Search for the cell housing the specified text and yield its [x, y] center coordinate. 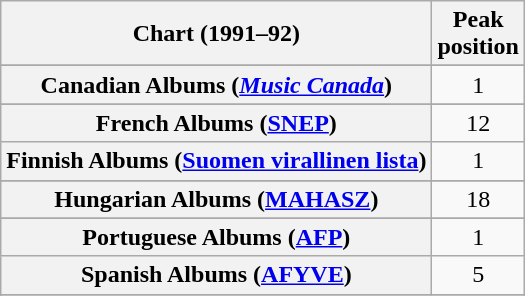
Spanish Albums (AFYVE) [216, 275]
Portuguese Albums (AFP) [216, 237]
18 [478, 199]
5 [478, 275]
Peakposition [478, 34]
Canadian Albums (Music Canada) [216, 85]
12 [478, 123]
Chart (1991–92) [216, 34]
Finnish Albums (Suomen virallinen lista) [216, 161]
French Albums (SNEP) [216, 123]
Hungarian Albums (MAHASZ) [216, 199]
